Return (X, Y) of the center of cell containing provided text 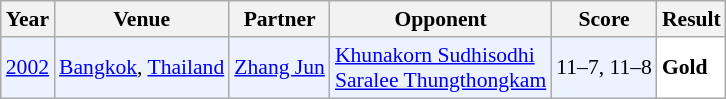
Khunakorn Sudhisodhi Saralee Thungthongkam (440, 68)
Year (28, 19)
Partner (280, 19)
Result (692, 19)
Gold (692, 68)
2002 (28, 68)
Score (604, 19)
Bangkok, Thailand (142, 68)
Opponent (440, 19)
Venue (142, 19)
Zhang Jun (280, 68)
11–7, 11–8 (604, 68)
